For the text-containing cell, return its midpoint in [x, y] coordinate format. 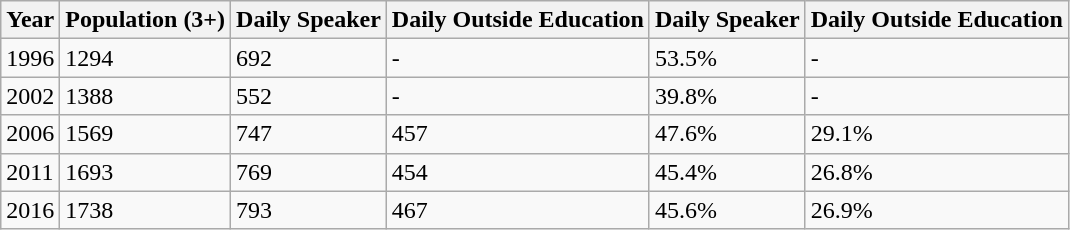
1294 [146, 58]
692 [309, 58]
29.1% [936, 134]
2002 [30, 96]
2006 [30, 134]
1693 [146, 172]
1996 [30, 58]
1388 [146, 96]
45.6% [727, 210]
454 [518, 172]
53.5% [727, 58]
747 [309, 134]
1569 [146, 134]
Population (3+) [146, 20]
2016 [30, 210]
769 [309, 172]
467 [518, 210]
552 [309, 96]
26.8% [936, 172]
47.6% [727, 134]
Year [30, 20]
26.9% [936, 210]
45.4% [727, 172]
2011 [30, 172]
39.8% [727, 96]
1738 [146, 210]
793 [309, 210]
457 [518, 134]
